For the text-containing cell, return its midpoint in [x, y] coordinate format. 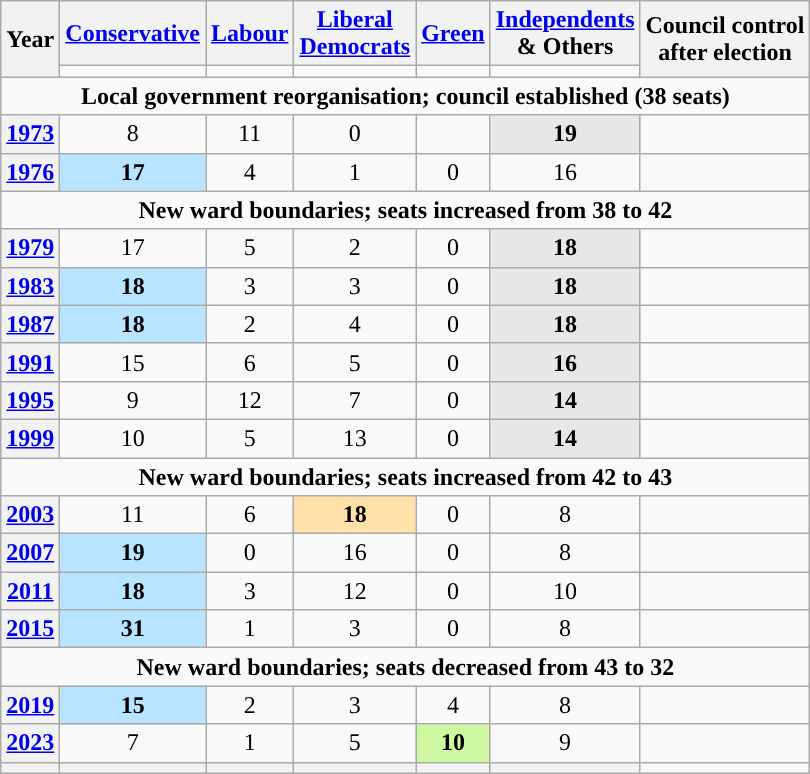
1991 [30, 362]
1999 [30, 438]
Conservative [133, 34]
Labour [250, 34]
2019 [30, 705]
New ward boundaries; seats increased from 38 to 42 [406, 210]
1983 [30, 286]
1976 [30, 172]
1995 [30, 400]
1987 [30, 324]
Council controlafter election [725, 39]
Green [454, 34]
2011 [30, 591]
2003 [30, 515]
Year [30, 39]
31 [133, 629]
New ward boundaries; seats decreased from 43 to 32 [406, 667]
2015 [30, 629]
Independents& Others [565, 34]
1979 [30, 248]
Liberal Democrats [355, 34]
1973 [30, 134]
Local government reorganisation; council established (38 seats) [406, 96]
2007 [30, 553]
13 [355, 438]
2023 [30, 743]
New ward boundaries; seats increased from 42 to 43 [406, 477]
